Search for the cell housing the specified text and yield its [X, Y] center coordinate. 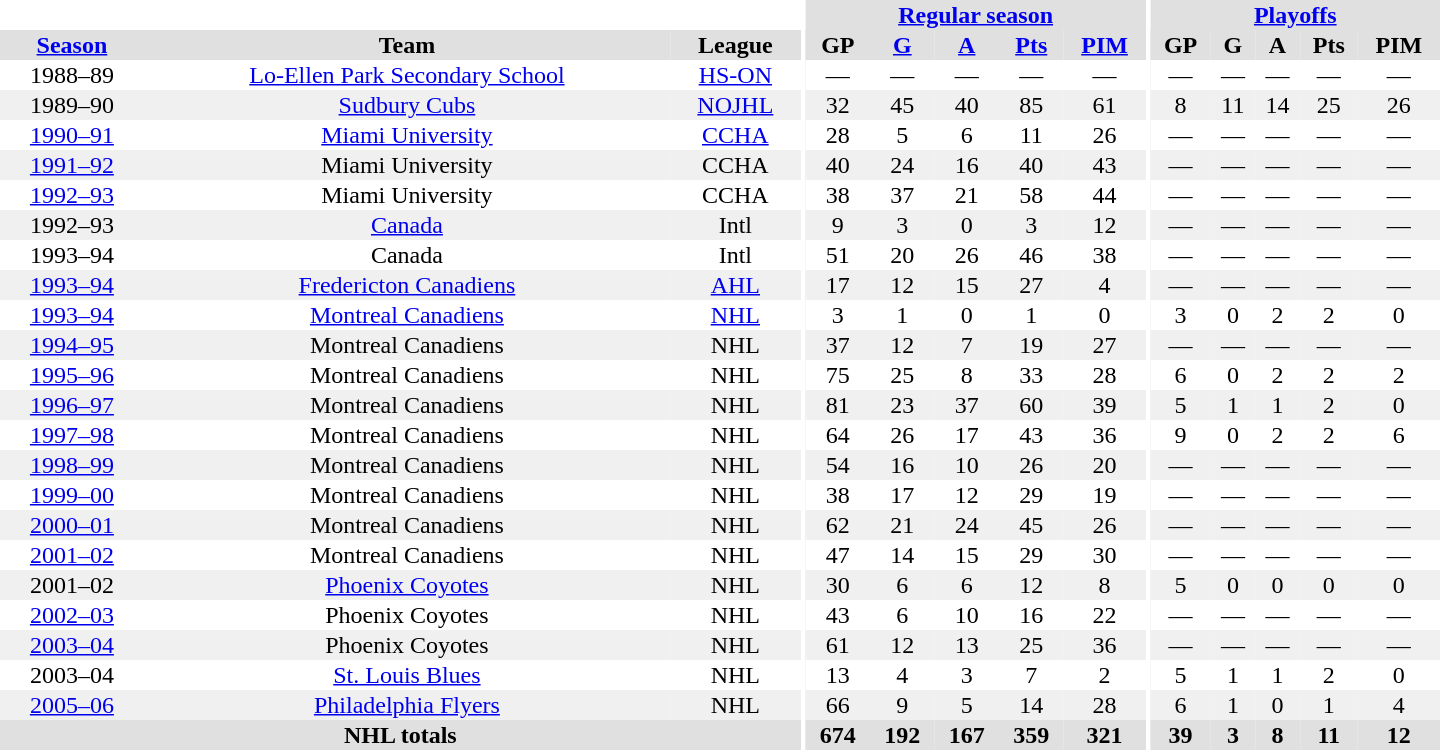
1997–98 [72, 435]
66 [838, 705]
47 [838, 555]
HS-ON [736, 75]
32 [838, 105]
AHL [736, 285]
1990–91 [72, 135]
1988–89 [72, 75]
1999–00 [72, 495]
Fredericton Canadiens [407, 285]
51 [838, 255]
46 [1031, 255]
85 [1031, 105]
League [736, 45]
Playoffs [1296, 15]
321 [1105, 735]
23 [902, 405]
62 [838, 525]
Team [407, 45]
1994–95 [72, 345]
64 [838, 435]
2000–01 [72, 525]
44 [1105, 195]
Regular season [976, 15]
Philadelphia Flyers [407, 705]
192 [902, 735]
75 [838, 375]
NHL totals [400, 735]
22 [1105, 615]
1995–96 [72, 375]
Season [72, 45]
60 [1031, 405]
1989–90 [72, 105]
1991–92 [72, 165]
674 [838, 735]
NOJHL [736, 105]
58 [1031, 195]
1996–97 [72, 405]
81 [838, 405]
2005–06 [72, 705]
1998–99 [72, 465]
2002–03 [72, 615]
Sudbury Cubs [407, 105]
359 [1031, 735]
St. Louis Blues [407, 675]
54 [838, 465]
167 [967, 735]
33 [1031, 375]
Lo-Ellen Park Secondary School [407, 75]
